Return (x, y) of the center of cell containing provided text 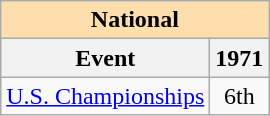
National (135, 20)
U.S. Championships (106, 96)
1971 (240, 58)
Event (106, 58)
6th (240, 96)
